Return [x, y] of the center of cell containing provided text 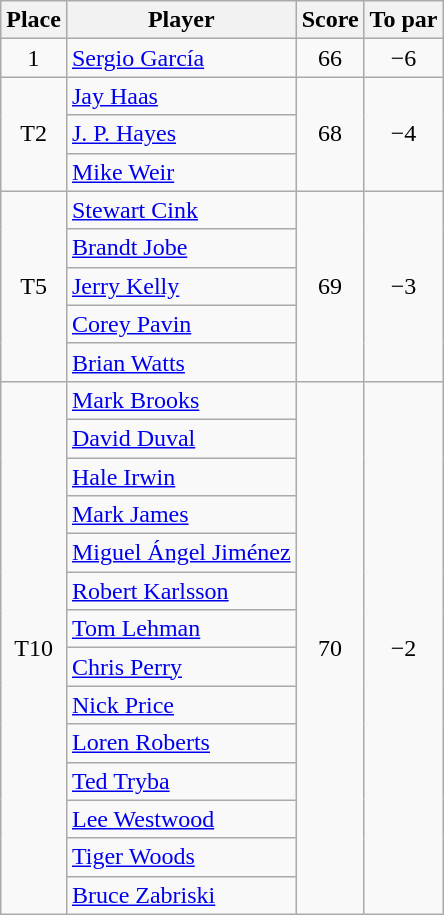
Robert Karlsson [181, 591]
Ted Tryba [181, 781]
68 [330, 134]
Player [181, 20]
Score [330, 20]
Jay Haas [181, 96]
T5 [34, 286]
−4 [404, 134]
69 [330, 286]
Stewart Cink [181, 210]
Mark James [181, 515]
David Duval [181, 438]
−3 [404, 286]
−6 [404, 58]
1 [34, 58]
Place [34, 20]
Mike Weir [181, 172]
T10 [34, 648]
Sergio García [181, 58]
Bruce Zabriski [181, 895]
66 [330, 58]
To par [404, 20]
Chris Perry [181, 667]
70 [330, 648]
Corey Pavin [181, 324]
Mark Brooks [181, 400]
Hale Irwin [181, 477]
−2 [404, 648]
Tom Lehman [181, 629]
Tiger Woods [181, 857]
Nick Price [181, 705]
Loren Roberts [181, 743]
Lee Westwood [181, 819]
Brian Watts [181, 362]
Brandt Jobe [181, 248]
T2 [34, 134]
J. P. Hayes [181, 134]
Miguel Ángel Jiménez [181, 553]
Jerry Kelly [181, 286]
